Return the [X, Y] coordinate for the center point of the cell that contains the specified text.  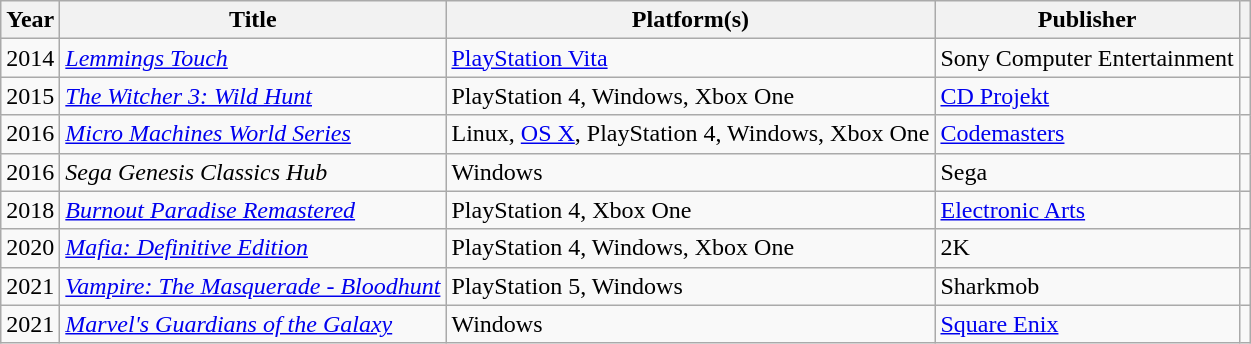
2014 [30, 58]
PlayStation 5, Windows [690, 286]
Sharkmob [1087, 286]
Square Enix [1087, 324]
Publisher [1087, 20]
Electronic Arts [1087, 210]
CD Projekt [1087, 96]
The Witcher 3: Wild Hunt [253, 96]
2015 [30, 96]
Platform(s) [690, 20]
Sega Genesis Classics Hub [253, 172]
2018 [30, 210]
Micro Machines World Series [253, 134]
Mafia: Definitive Edition [253, 248]
Sony Computer Entertainment [1087, 58]
Sega [1087, 172]
Year [30, 20]
Vampire: The Masquerade - Bloodhunt [253, 286]
Linux, OS X, PlayStation 4, Windows, Xbox One [690, 134]
PlayStation Vita [690, 58]
Burnout Paradise Remastered [253, 210]
PlayStation 4, Xbox One [690, 210]
Title [253, 20]
2K [1087, 248]
Lemmings Touch [253, 58]
2020 [30, 248]
Codemasters [1087, 134]
Marvel's Guardians of the Galaxy [253, 324]
